Return (X, Y) of the center of cell containing provided text 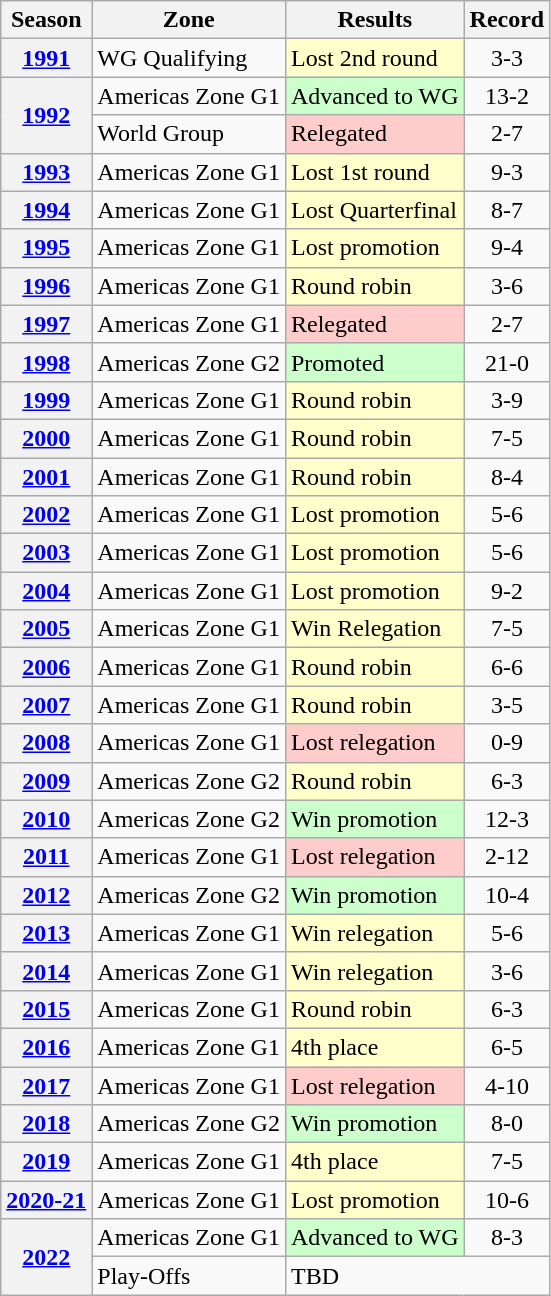
8-4 (507, 477)
Record (507, 20)
2011 (46, 857)
2010 (46, 819)
2009 (46, 781)
2012 (46, 895)
6-5 (507, 1047)
Win Relegation (374, 629)
3-9 (507, 400)
2020-21 (46, 1200)
2022 (46, 1257)
8-7 (507, 210)
Lost Quarterfinal (374, 210)
13-2 (507, 96)
2006 (46, 667)
2015 (46, 1009)
0-9 (507, 743)
3-3 (507, 58)
1994 (46, 210)
2018 (46, 1124)
2004 (46, 591)
2019 (46, 1162)
4-10 (507, 1085)
2003 (46, 553)
2001 (46, 477)
9-2 (507, 591)
2017 (46, 1085)
1999 (46, 400)
9-3 (507, 172)
12-3 (507, 819)
1997 (46, 324)
2016 (46, 1047)
2-12 (507, 857)
1996 (46, 286)
1993 (46, 172)
Results (374, 20)
8-3 (507, 1238)
2008 (46, 743)
21-0 (507, 362)
TBD (417, 1276)
Lost 1st round (374, 172)
3-5 (507, 705)
WG Qualifying (189, 58)
Zone (189, 20)
9-4 (507, 248)
10-4 (507, 895)
8-0 (507, 1124)
World Group (189, 134)
Season (46, 20)
6-6 (507, 667)
Play-Offs (189, 1276)
1992 (46, 115)
2000 (46, 438)
2007 (46, 705)
2005 (46, 629)
1998 (46, 362)
2014 (46, 971)
Lost 2nd round (374, 58)
2013 (46, 933)
1991 (46, 58)
1995 (46, 248)
Promoted (374, 362)
2002 (46, 515)
10-6 (507, 1200)
